Scan for the cell matching the given text and deliver its (X, Y) coordinate at center. 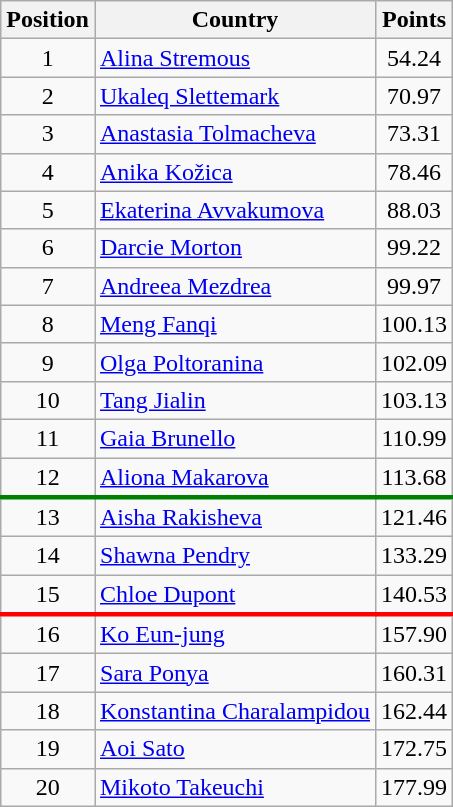
8 (48, 324)
Tang Jialin (234, 400)
Aliona Makarova (234, 478)
Mikoto Takeuchi (234, 787)
103.13 (414, 400)
54.24 (414, 58)
17 (48, 673)
Country (234, 20)
Points (414, 20)
1 (48, 58)
Ekaterina Avvakumova (234, 210)
Alina Stremous (234, 58)
18 (48, 711)
88.03 (414, 210)
78.46 (414, 172)
11 (48, 438)
Ukaleq Slettemark (234, 96)
172.75 (414, 749)
Sara Ponya (234, 673)
5 (48, 210)
Anika Kožica (234, 172)
Gaia Brunello (234, 438)
99.97 (414, 286)
Position (48, 20)
177.99 (414, 787)
Shawna Pendry (234, 556)
13 (48, 517)
3 (48, 134)
113.68 (414, 478)
12 (48, 478)
133.29 (414, 556)
19 (48, 749)
162.44 (414, 711)
6 (48, 248)
9 (48, 362)
Aisha Rakisheva (234, 517)
2 (48, 96)
110.99 (414, 438)
20 (48, 787)
16 (48, 634)
Konstantina Charalampidou (234, 711)
121.46 (414, 517)
15 (48, 595)
157.90 (414, 634)
14 (48, 556)
70.97 (414, 96)
140.53 (414, 595)
Chloe Dupont (234, 595)
102.09 (414, 362)
Meng Fanqi (234, 324)
Andreea Mezdrea (234, 286)
160.31 (414, 673)
Darcie Morton (234, 248)
Anastasia Tolmacheva (234, 134)
10 (48, 400)
Aoi Sato (234, 749)
73.31 (414, 134)
4 (48, 172)
7 (48, 286)
Olga Poltoranina (234, 362)
Ko Eun-jung (234, 634)
99.22 (414, 248)
100.13 (414, 324)
